Return [x, y] of the center of cell containing provided text 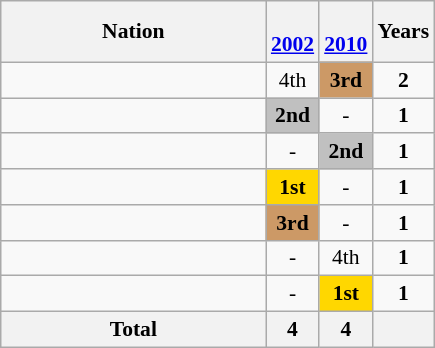
Nation [134, 32]
2 [403, 80]
2002 [292, 32]
Total [134, 330]
2010 [346, 32]
Years [403, 32]
